Pinpoint the cell where the given text exists, returning its [x, y] midpoint coordinate. 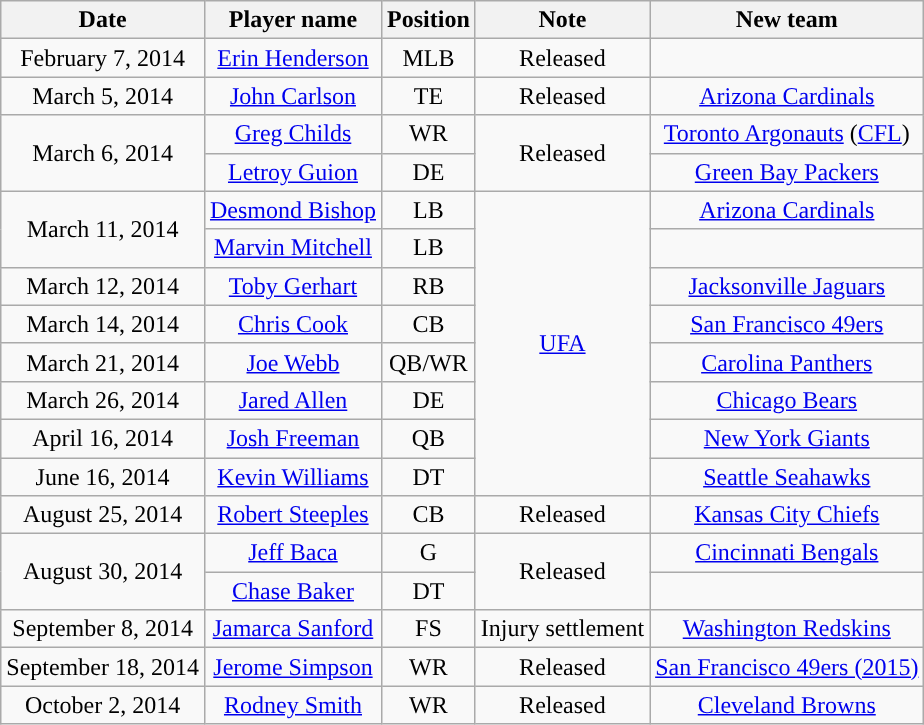
Chris Cook [292, 324]
Washington Redskins [787, 629]
New York Giants [787, 438]
Player name [292, 20]
March 11, 2014 [103, 229]
Note [562, 20]
Greg Childs [292, 134]
March 14, 2014 [103, 324]
Marvin Mitchell [292, 248]
Kevin Williams [292, 477]
New team [787, 20]
Date [103, 20]
Erin Henderson [292, 58]
April 16, 2014 [103, 438]
UFA [562, 343]
Seattle Seahawks [787, 477]
Jerome Simpson [292, 667]
G [429, 553]
QB [429, 438]
March 26, 2014 [103, 400]
March 12, 2014 [103, 286]
Kansas City Chiefs [787, 515]
FS [429, 629]
TE [429, 96]
RB [429, 286]
Toby Gerhart [292, 286]
Josh Freeman [292, 438]
March 6, 2014 [103, 153]
February 7, 2014 [103, 58]
Chicago Bears [787, 400]
Green Bay Packers [787, 172]
QB/WR [429, 362]
Injury settlement [562, 629]
San Francisco 49ers (2015) [787, 667]
John Carlson [292, 96]
August 25, 2014 [103, 515]
September 8, 2014 [103, 629]
March 21, 2014 [103, 362]
Letroy Guion [292, 172]
Jamarca Sanford [292, 629]
MLB [429, 58]
Position [429, 20]
March 5, 2014 [103, 96]
Rodney Smith [292, 705]
Joe Webb [292, 362]
Cincinnati Bengals [787, 553]
San Francisco 49ers [787, 324]
Jacksonville Jaguars [787, 286]
Chase Baker [292, 591]
Cleveland Browns [787, 705]
September 18, 2014 [103, 667]
Jared Allen [292, 400]
October 2, 2014 [103, 705]
Robert Steeples [292, 515]
Jeff Baca [292, 553]
June 16, 2014 [103, 477]
August 30, 2014 [103, 572]
Desmond Bishop [292, 210]
Toronto Argonauts (CFL) [787, 134]
Carolina Panthers [787, 362]
